Extract the [x, y] coordinate from the center of the cell holding the provided text.  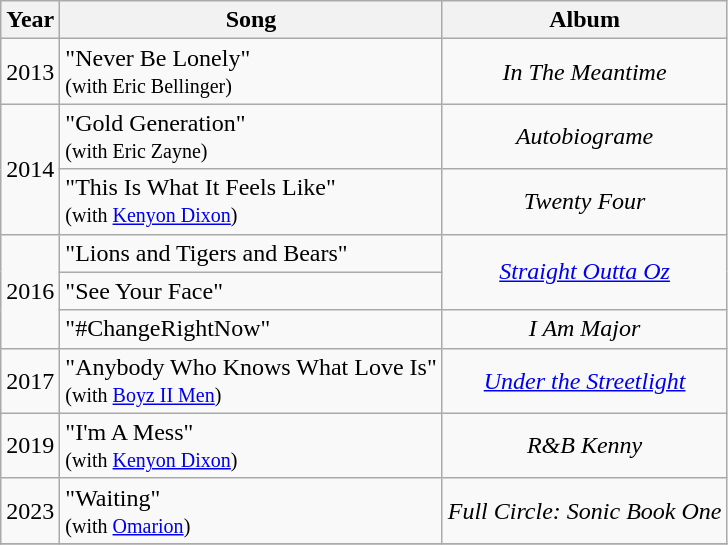
2019 [30, 446]
Full Circle: Sonic Book One [584, 510]
"I'm A Mess"(with Kenyon Dixon) [251, 446]
2013 [30, 72]
Twenty Four [584, 202]
2014 [30, 169]
"#ChangeRightNow" [251, 329]
"Waiting"(with Omarion) [251, 510]
Album [584, 20]
"See Your Face" [251, 291]
"This Is What It Feels Like"(with Kenyon Dixon) [251, 202]
"Lions and Tigers and Bears" [251, 253]
In The Meantime [584, 72]
Under the Streetlight [584, 380]
"Anybody Who Knows What Love Is"(with Boyz II Men) [251, 380]
2017 [30, 380]
"Gold Generation"(with Eric Zayne) [251, 136]
Year [30, 20]
Song [251, 20]
R&B Kenny [584, 446]
Autobiograme [584, 136]
Straight Outta Oz [584, 272]
"Never Be Lonely"(with Eric Bellinger) [251, 72]
I Am Major [584, 329]
2023 [30, 510]
2016 [30, 291]
